From the cell containing the given text, extract its center point as (x, y) coordinate. 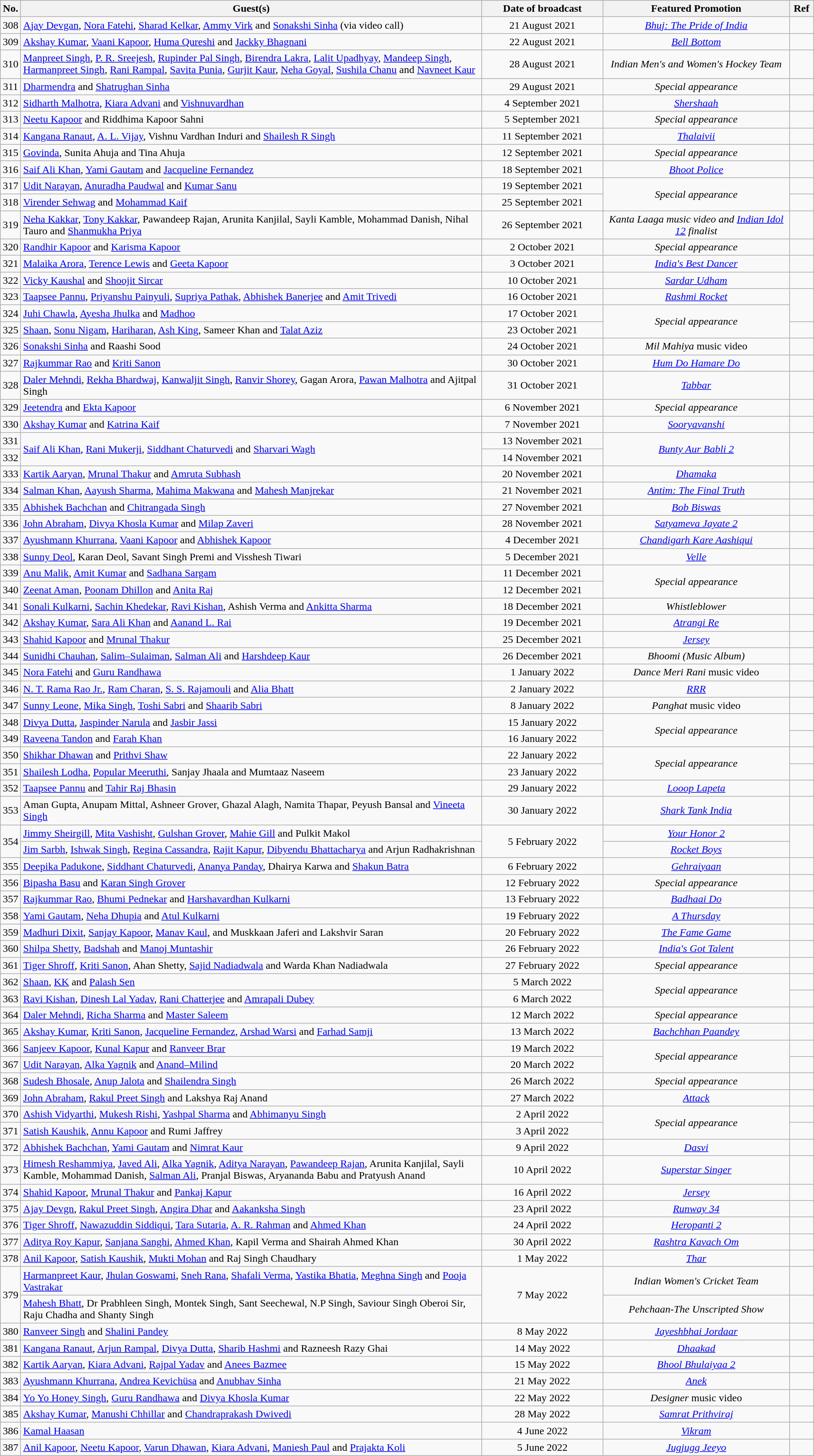
Neha Kakkar, Tony Kakkar, Pawandeep Rajan, Arunita Kanjilal, Sayli Kamble, Mohammad Danish, Nihal Tauro and Shanmukha Priya (251, 224)
358 (10, 916)
Juhi Chawla, Ayesha Jhulka and Madhoo (251, 313)
Rajkummar Rao, Bhumi Pednekar and Harshavardhan Kulkarni (251, 899)
3 April 2022 (543, 1131)
362 (10, 982)
357 (10, 899)
378 (10, 1258)
23 October 2021 (543, 330)
Dhaakad (696, 1348)
326 (10, 346)
RRR (696, 689)
331 (10, 441)
12 February 2022 (543, 883)
383 (10, 1381)
5 September 2021 (543, 120)
9 April 2022 (543, 1147)
Badhaai Do (696, 899)
26 September 2021 (543, 224)
369 (10, 1098)
5 February 2022 (543, 841)
India's Best Dancer (696, 264)
Satish Kaushik, Annu Kapoor and Rumi Jaffrey (251, 1131)
30 April 2022 (543, 1242)
Kartik Aaryan, Mrunal Thakur and Amruta Subhash (251, 474)
14 November 2021 (543, 457)
Kangana Ranaut, Arjun Rampal, Divya Dutta, Sharib Hashmi and Razneesh Razy Ghai (251, 1348)
30 January 2022 (543, 811)
10 April 2022 (543, 1170)
Udit Narayan, Anuradha Paudwal and Kumar Sanu (251, 186)
314 (10, 136)
Mil Mahiya music video (696, 346)
12 September 2021 (543, 153)
Kanta Laaga music video and Indian Idol 12 finalist (696, 224)
2 April 2022 (543, 1114)
Kartik Aaryan, Kiara Advani, Rajpal Yadav and Anees Bazmee (251, 1365)
Rajkummar Rao and Kriti Sanon (251, 363)
384 (10, 1398)
Shark Tank India (696, 811)
Bob Biswas (696, 507)
Dasvi (696, 1147)
325 (10, 330)
315 (10, 153)
Bhoomi (Music Album) (696, 656)
22 May 2022 (543, 1398)
Velle (696, 557)
Akshay Kumar, Manushi Chhillar and Chandraprakash Dwivedi (251, 1414)
381 (10, 1348)
Rashmi Rocket (696, 297)
Vicky Kaushal and Shoojit Sircar (251, 280)
Jayeshbhai Jordaar (696, 1331)
Anil Kapoor, Satish Kaushik, Mukti Mohan and Raj Singh Chaudhary (251, 1258)
Jugjugg Jeeyo (696, 1447)
338 (10, 557)
Atrangi Re (696, 623)
Hum Do Hamare Do (696, 363)
Dance Meri Rani music video (696, 672)
28 May 2022 (543, 1414)
Divya Dutta, Jaspinder Narula and Jasbir Jassi (251, 722)
21 August 2021 (543, 25)
23 January 2022 (543, 771)
Shilpa Shetty, Badshah and Manoj Muntashir (251, 949)
Neetu Kapoor and Riddhima Kapoor Sahni (251, 120)
7 November 2021 (543, 424)
321 (10, 264)
Aman Gupta, Anupam Mittal, Ashneer Grover, Ghazal Alagh, Namita Thapar, Peyush Bansal and Vineeta Singh (251, 811)
Bhool Bhulaiyaa 2 (696, 1365)
22 August 2021 (543, 42)
376 (10, 1225)
Abhishek Bachchan, Yami Gautam and Nimrat Kaur (251, 1147)
Ref (801, 9)
28 August 2021 (543, 64)
Ranveer Singh and Shalini Pandey (251, 1331)
345 (10, 672)
20 November 2021 (543, 474)
25 September 2021 (543, 202)
312 (10, 103)
353 (10, 811)
Virender Sehwag and Mohammad Kaif (251, 202)
19 December 2021 (543, 623)
4 December 2021 (543, 540)
Bunty Aur Babli 2 (696, 449)
1 May 2022 (543, 1258)
26 February 2022 (543, 949)
5 December 2021 (543, 557)
Date of broadcast (543, 9)
324 (10, 313)
318 (10, 202)
27 February 2022 (543, 965)
Shaan, Sonu Nigam, Hariharan, Ash King, Sameer Khan and Talat Aziz (251, 330)
346 (10, 689)
4 June 2022 (543, 1431)
Saif Ali Khan, Rani Mukerji, Siddhant Chaturvedi and Sharvari Wagh (251, 449)
Sonali Kulkarni, Sachin Khedekar, Ravi Kishan, Ashish Verma and Ankitta Sharma (251, 606)
313 (10, 120)
Akshay Kumar, Sara Ali Khan and Aanand L. Rai (251, 623)
Yami Gautam, Neha Dhupia and Atul Kulkarni (251, 916)
12 December 2021 (543, 590)
Shahid Kapoor and Mrunal Thakur (251, 639)
Harmanpreet Kaur, Jhulan Goswami, Sneh Rana, Shafali Verma, Yastika Bhatia, Meghna Singh and Pooja Vastrakar (251, 1280)
Mahesh Bhatt, Dr Prabhleen Singh, Montek Singh, Sant Seechewal, N.P Singh, Saviour Singh Oberoi Sir, Raju Chadha and Shanty Singh (251, 1309)
Thar (696, 1258)
Tabbar (696, 385)
11 September 2021 (543, 136)
367 (10, 1065)
26 March 2022 (543, 1081)
364 (10, 1015)
310 (10, 64)
Bell Bottom (696, 42)
27 March 2022 (543, 1098)
14 May 2022 (543, 1348)
Tiger Shroff, Kriti Sanon, Ahan Shetty, Sajid Nadiadwala and Warda Khan Nadiadwala (251, 965)
374 (10, 1192)
348 (10, 722)
Ashish Vidyarthi, Mukesh Rishi, Yashpal Sharma and Abhimanyu Singh (251, 1114)
365 (10, 1031)
349 (10, 738)
15 May 2022 (543, 1365)
13 February 2022 (543, 899)
India's Got Talent (696, 949)
336 (10, 524)
8 May 2022 (543, 1331)
Dharmendra and Shatrughan Sinha (251, 86)
356 (10, 883)
Superstar Singer (696, 1170)
25 December 2021 (543, 639)
Randhir Kapoor and Karisma Kapoor (251, 247)
337 (10, 540)
Ajay Devgn, Rakul Preet Singh, Angira Dhar and Aakanksha Singh (251, 1209)
Sunny Leone, Mika Singh, Toshi Sabri and Shaarib Sabri (251, 705)
340 (10, 590)
Ayushmann Khurrana, Andrea Kevichüsa and Anubhav Sinha (251, 1381)
Gehraiyaan (696, 866)
323 (10, 297)
Jimmy Sheirgill, Mita Vashisht, Gulshan Grover, Mahie Gill and Pulkit Makol (251, 833)
329 (10, 408)
380 (10, 1331)
Chandigarh Kare Aashiqui (696, 540)
Indian Women's Cricket Team (696, 1280)
24 April 2022 (543, 1225)
Jim Sarbh, Ishwak Singh, Regina Cassandra, Rajit Kapur, Dibyendu Bhattacharya and Arjun Radhakrishnan (251, 850)
308 (10, 25)
352 (10, 788)
Attack (696, 1098)
13 March 2022 (543, 1031)
Shailesh Lodha, Popular Meeruthi, Sanjay Jhaala and Mumtaaz Naseem (251, 771)
Nora Fatehi and Guru Randhawa (251, 672)
339 (10, 573)
The Fame Game (696, 932)
Daler Mehndi, Richa Sharma and Master Saleem (251, 1015)
Indian Men's and Women's Hockey Team (696, 64)
Madhuri Dixit, Sanjay Kapoor, Manav Kaul, and Muskkaan Jaferi and Lakshvir Saran (251, 932)
21 November 2021 (543, 490)
A Thursday (696, 916)
31 October 2021 (543, 385)
344 (10, 656)
Bachchhan Paandey (696, 1031)
Aditya Roy Kapur, Sanjana Sanghi, Ahmed Khan, Kapil Verma and Shairah Ahmed Khan (251, 1242)
Sudesh Bhosale, Anup Jalota and Shailendra Singh (251, 1081)
18 December 2021 (543, 606)
Sardar Udham (696, 280)
Akshay Kumar, Vaani Kapoor, Huma Qureshi and Jackky Bhagnani (251, 42)
379 (10, 1295)
359 (10, 932)
29 August 2021 (543, 86)
19 September 2021 (543, 186)
361 (10, 965)
Sonakshi Sinha and Raashi Sood (251, 346)
Guest(s) (251, 9)
355 (10, 866)
21 May 2022 (543, 1381)
372 (10, 1147)
13 November 2021 (543, 441)
366 (10, 1048)
John Abraham, Divya Khosla Kumar and Milap Zaveri (251, 524)
Sunidhi Chauhan, Salim–Sulaiman, Salman Ali and Harshdeep Kaur (251, 656)
373 (10, 1170)
16 April 2022 (543, 1192)
6 November 2021 (543, 408)
Bhuj: The Pride of India (696, 25)
347 (10, 705)
19 March 2022 (543, 1048)
23 April 2022 (543, 1209)
317 (10, 186)
Shahid Kapoor, Mrunal Thakur and Pankaj Kapur (251, 1192)
6 February 2022 (543, 866)
335 (10, 507)
Whistleblower (696, 606)
319 (10, 224)
368 (10, 1081)
16 January 2022 (543, 738)
309 (10, 42)
Your Honor 2 (696, 833)
Yo Yo Honey Singh, Guru Randhawa and Divya Khosla Kumar (251, 1398)
30 October 2021 (543, 363)
Vikram (696, 1431)
17 October 2021 (543, 313)
341 (10, 606)
19 February 2022 (543, 916)
Ayushmann Khurrana, Vaani Kapoor and Abhishek Kapoor (251, 540)
Looop Lapeta (696, 788)
328 (10, 385)
Anu Malik, Amit Kumar and Sadhana Sargam (251, 573)
Akshay Kumar, Kriti Sanon, Jacqueline Fernandez, Arshad Warsi and Farhad Samji (251, 1031)
343 (10, 639)
333 (10, 474)
342 (10, 623)
7 May 2022 (543, 1295)
363 (10, 998)
375 (10, 1209)
Govinda, Sunita Ahuja and Tina Ahuja (251, 153)
Shaan, KK and Palash Sen (251, 982)
Pehchaan-The Unscripted Show (696, 1309)
24 October 2021 (543, 346)
Samrat Prithviraj (696, 1414)
20 February 2022 (543, 932)
6 March 2022 (543, 998)
311 (10, 86)
4 September 2021 (543, 103)
Ravi Kishan, Dinesh Lal Yadav, Rani Chatterjee and Amrapali Dubey (251, 998)
Udit Narayan, Alka Yagnik and Anand–Milind (251, 1065)
Shershaah (696, 103)
Abhishek Bachchan and Chitrangada Singh (251, 507)
Bipasha Basu and Karan Singh Grover (251, 883)
Shikhar Dhawan and Prithvi Shaw (251, 755)
Satyameva Jayate 2 (696, 524)
3 October 2021 (543, 264)
Kangana Ranaut, A. L. Vijay, Vishnu Vardhan Induri and Shailesh R Singh (251, 136)
2 October 2021 (543, 247)
Bhoot Police (696, 169)
Salman Khan, Aayush Sharma, Mahima Makwana and Mahesh Manjrekar (251, 490)
Sanjeev Kapoor, Kunal Kapur and Ranveer Brar (251, 1048)
360 (10, 949)
Sidharth Malhotra, Kiara Advani and Vishnuvardhan (251, 103)
316 (10, 169)
22 January 2022 (543, 755)
Raveena Tandon and Farah Khan (251, 738)
Tiger Shroff, Nawazuddin Siddiqui, Tara Sutaria, A. R. Rahman and Ahmed Khan (251, 1225)
12 March 2022 (543, 1015)
Taapsee Pannu and Tahir Raj Bhasin (251, 788)
Runway 34 (696, 1209)
Antim: The Final Truth (696, 490)
371 (10, 1131)
Sooryavanshi (696, 424)
Taapsee Pannu, Priyanshu Painyuli, Supriya Pathak, Abhishek Banerjee and Amit Trivedi (251, 297)
27 November 2021 (543, 507)
5 June 2022 (543, 1447)
385 (10, 1414)
10 October 2021 (543, 280)
Daler Mehndi, Rekha Bhardwaj, Kanwaljit Singh, Ranvir Shorey, Gagan Arora, Pawan Malhotra and Ajitpal Singh (251, 385)
Rashtra Kavach Om (696, 1242)
Anil Kapoor, Neetu Kapoor, Varun Dhawan, Kiara Advani, Maniesh Paul and Prajakta Koli (251, 1447)
8 January 2022 (543, 705)
29 January 2022 (543, 788)
5 March 2022 (543, 982)
15 January 2022 (543, 722)
330 (10, 424)
332 (10, 457)
Featured Promotion (696, 9)
Rocket Boys (696, 850)
2 January 2022 (543, 689)
Thalaivii (696, 136)
18 September 2021 (543, 169)
Anek (696, 1381)
354 (10, 841)
350 (10, 755)
Akshay Kumar and Katrina Kaif (251, 424)
Malaika Arora, Terence Lewis and Geeta Kapoor (251, 264)
16 October 2021 (543, 297)
Jeetendra and Ekta Kapoor (251, 408)
Zeenat Aman, Poonam Dhillon and Anita Raj (251, 590)
20 March 2022 (543, 1065)
370 (10, 1114)
386 (10, 1431)
351 (10, 771)
Sunny Deol, Karan Deol, Savant Singh Premi and Visshesh Tiwari (251, 557)
No. (10, 9)
Panghat music video (696, 705)
377 (10, 1242)
Heropanti 2 (696, 1225)
334 (10, 490)
Designer music video (696, 1398)
320 (10, 247)
Dhamaka (696, 474)
11 December 2021 (543, 573)
322 (10, 280)
John Abraham, Rakul Preet Singh and Lakshya Raj Anand (251, 1098)
26 December 2021 (543, 656)
28 November 2021 (543, 524)
387 (10, 1447)
N. T. Rama Rao Jr., Ram Charan, S. S. Rajamouli and Alia Bhatt (251, 689)
Deepika Padukone, Siddhant Chaturvedi, Ananya Panday, Dhairya Karwa and Shakun Batra (251, 866)
Kamal Haasan (251, 1431)
Saif Ali Khan, Yami Gautam and Jacqueline Fernandez (251, 169)
1 January 2022 (543, 672)
Ajay Devgan, Nora Fatehi, Sharad Kelkar, Ammy Virk and Sonakshi Sinha (via video call) (251, 25)
327 (10, 363)
382 (10, 1365)
